Locate the cell with the specified text and output its [x, y] center coordinate. 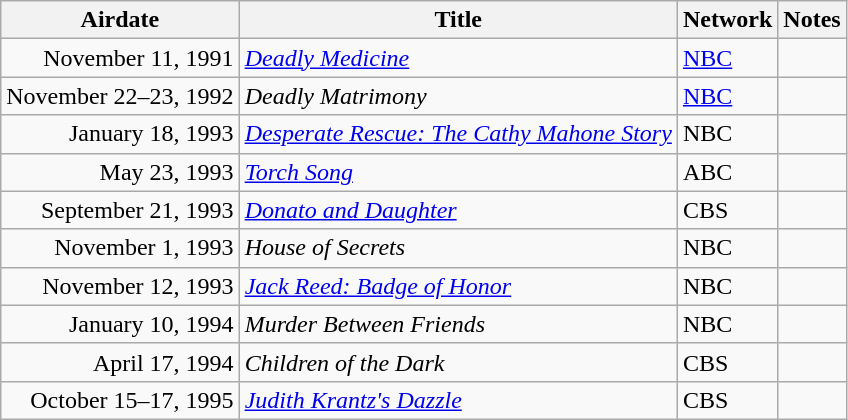
October 15–17, 1995 [120, 400]
Deadly Medicine [458, 58]
November 11, 1991 [120, 58]
November 22–23, 1992 [120, 96]
Deadly Matrimony [458, 96]
Notes [812, 20]
Torch Song [458, 172]
April 17, 1994 [120, 362]
January 18, 1993 [120, 134]
November 1, 1993 [120, 248]
January 10, 1994 [120, 324]
Jack Reed: Badge of Honor [458, 286]
September 21, 1993 [120, 210]
Children of the Dark [458, 362]
May 23, 1993 [120, 172]
Airdate [120, 20]
Network [727, 20]
ABC [727, 172]
House of Secrets [458, 248]
Desperate Rescue: The Cathy Mahone Story [458, 134]
Murder Between Friends [458, 324]
Title [458, 20]
Donato and Daughter [458, 210]
November 12, 1993 [120, 286]
Judith Krantz's Dazzle [458, 400]
